Search for the cell housing the specified text and yield its [X, Y] center coordinate. 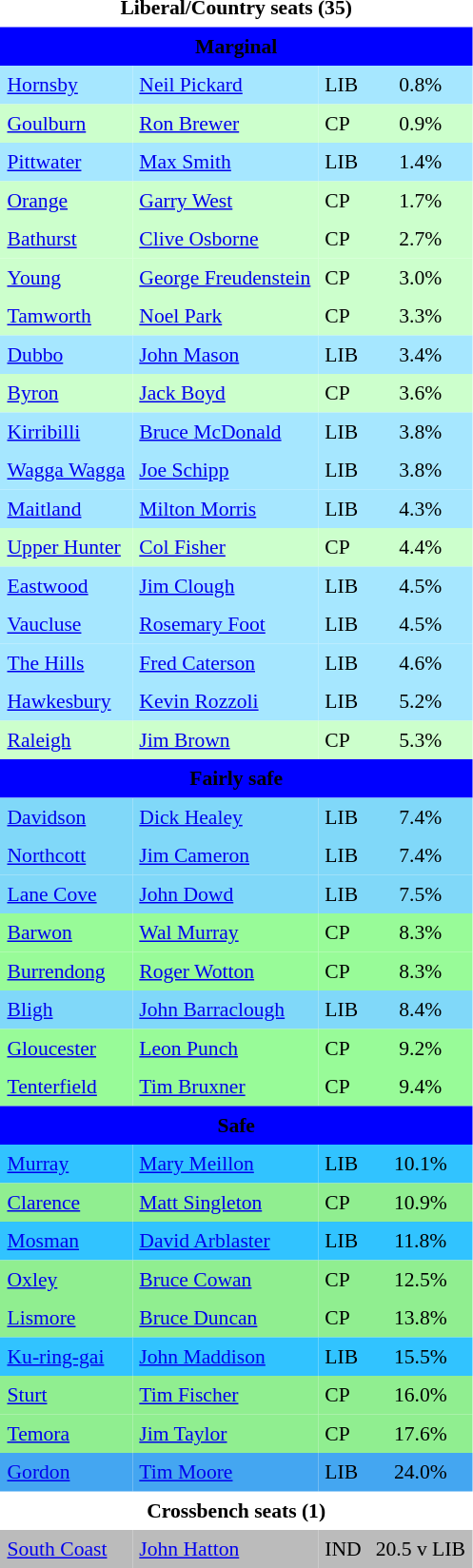
Ron Brewer [225, 123]
Maitland [67, 508]
Safe [236, 1125]
Burrendong [67, 970]
4.4% [421, 547]
John Maddison [225, 1356]
Neil Pickard [225, 85]
5.3% [421, 739]
Temora [67, 1433]
0.9% [421, 123]
Bruce Duncan [225, 1318]
9.4% [421, 1087]
Marginal [236, 46]
Mary Meillon [225, 1164]
Fred Caterson [225, 662]
Roger Wotton [225, 970]
Joe Schipp [225, 470]
10.9% [421, 1202]
11.8% [421, 1241]
Col Fisher [225, 547]
Kevin Rozzoli [225, 701]
Crossbench seats (1) [236, 1510]
16.0% [421, 1395]
Bathurst [67, 239]
Mosman [67, 1241]
Jack Boyd [225, 393]
Fairly safe [236, 778]
7.5% [421, 893]
Milton Morris [225, 508]
Tenterfield [67, 1087]
Murray [67, 1164]
Byron [67, 393]
12.5% [421, 1279]
15.5% [421, 1356]
Clive Osborne [225, 239]
Kirribilli [67, 431]
The Hills [67, 662]
1.4% [421, 162]
John Barraclough [225, 1009]
0.8% [421, 85]
17.6% [421, 1433]
9.2% [421, 1048]
Sturt [67, 1395]
Eastwood [67, 585]
10.1% [421, 1164]
Goulburn [67, 123]
20.5 v LIB [421, 1549]
George Freudenstein [225, 277]
13.8% [421, 1318]
Raleigh [67, 739]
Hawkesbury [67, 701]
Tim Fischer [225, 1395]
Matt Singleton [225, 1202]
3.0% [421, 277]
Bruce McDonald [225, 431]
Wagga Wagga [67, 470]
Noel Park [225, 316]
Wal Murray [225, 932]
Garry West [225, 200]
Pittwater [67, 162]
Northcott [67, 855]
Jim Brown [225, 739]
Bligh [67, 1009]
Upper Hunter [67, 547]
Dick Healey [225, 816]
4.3% [421, 508]
3.6% [421, 393]
South Coast [67, 1549]
8.4% [421, 1009]
Gordon [67, 1472]
24.0% [421, 1472]
IND [343, 1549]
Davidson [67, 816]
Gloucester [67, 1048]
Rosemary Foot [225, 624]
Max Smith [225, 162]
Bruce Cowan [225, 1279]
Hornsby [67, 85]
Lismore [67, 1318]
John Hatton [225, 1549]
Tamworth [67, 316]
Jim Clough [225, 585]
Jim Taylor [225, 1433]
John Mason [225, 354]
Leon Punch [225, 1048]
Lane Cove [67, 893]
3.3% [421, 316]
3.4% [421, 354]
John Dowd [225, 893]
Oxley [67, 1279]
Ku-ring-gai [67, 1356]
Orange [67, 200]
2.7% [421, 239]
Tim Bruxner [225, 1087]
Clarence [67, 1202]
1.7% [421, 200]
Young [67, 277]
Dubbo [67, 354]
Barwon [67, 932]
Jim Cameron [225, 855]
4.6% [421, 662]
Tim Moore [225, 1472]
Vaucluse [67, 624]
David Arblaster [225, 1241]
5.2% [421, 701]
